Pinpoint the cell where the given text exists, returning its [x, y] midpoint coordinate. 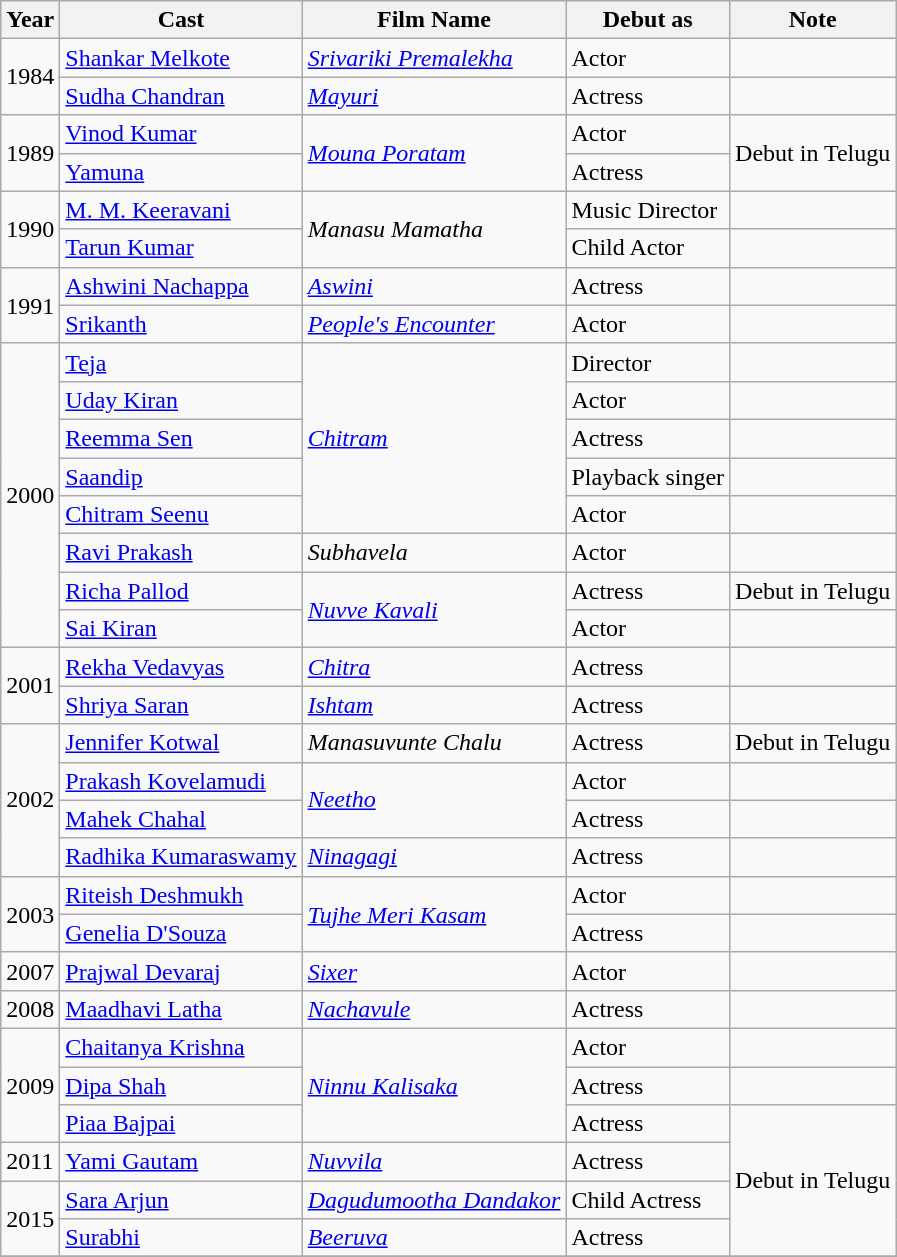
Srikanth [181, 324]
Vinod Kumar [181, 134]
Tujhe Meri Kasam [434, 914]
Prajwal Devaraj [181, 971]
Jennifer Kotwal [181, 743]
Tarun Kumar [181, 248]
Playback singer [648, 477]
Child Actress [648, 1200]
Manasuvunte Chalu [434, 743]
2003 [30, 914]
Year [30, 20]
Chitra [434, 667]
Chaitanya Krishna [181, 1047]
Mouna Poratam [434, 153]
2011 [30, 1162]
Srivariki Premalekha [434, 58]
Riteish Deshmukh [181, 895]
Sara Arjun [181, 1200]
Uday Kiran [181, 400]
Note [813, 20]
Shriya Saran [181, 705]
Neetho [434, 800]
Dipa Shah [181, 1085]
1990 [30, 229]
Prakash Kovelamudi [181, 781]
Debut as [648, 20]
Child Actor [648, 248]
Sixer [434, 971]
Saandip [181, 477]
Sudha Chandran [181, 96]
M. M. Keeravani [181, 210]
2008 [30, 1009]
Surabhi [181, 1238]
Mahek Chahal [181, 819]
Manasu Mamatha [434, 229]
2015 [30, 1219]
Richa Pallod [181, 591]
2009 [30, 1085]
1991 [30, 305]
Chitram Seenu [181, 515]
Nuvve Kavali [434, 610]
Aswini [434, 286]
Ravi Prakash [181, 553]
Ashwini Nachappa [181, 286]
Subhavela [434, 553]
Yamuna [181, 172]
People's Encounter [434, 324]
1984 [30, 77]
Nachavule [434, 1009]
1989 [30, 153]
Shankar Melkote [181, 58]
Nuvvila [434, 1162]
Chitram [434, 438]
Ninnu Kalisaka [434, 1085]
Genelia D'Souza [181, 933]
Ishtam [434, 705]
2007 [30, 971]
Music Director [648, 210]
Sai Kiran [181, 629]
Cast [181, 20]
2000 [30, 495]
Reemma Sen [181, 438]
2001 [30, 686]
Teja [181, 362]
Yami Gautam [181, 1162]
Director [648, 362]
Dagudumootha Dandakor [434, 1200]
Piaa Bajpai [181, 1124]
Rekha Vedavyas [181, 667]
Maadhavi Latha [181, 1009]
Ninagagi [434, 857]
Beeruva [434, 1238]
Film Name [434, 20]
Radhika Kumaraswamy [181, 857]
2002 [30, 800]
Mayuri [434, 96]
